Output the (x, y) coordinate of the center of the cell containing the given text.  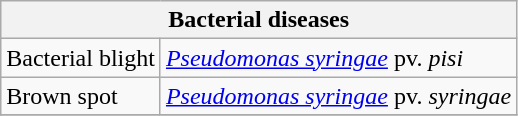
Pseudomonas syringae pv. pisi (338, 58)
Brown spot (81, 96)
Bacterial diseases (259, 20)
Pseudomonas syringae pv. syringae (338, 96)
Bacterial blight (81, 58)
